For the text-containing cell, return its midpoint in [x, y] coordinate format. 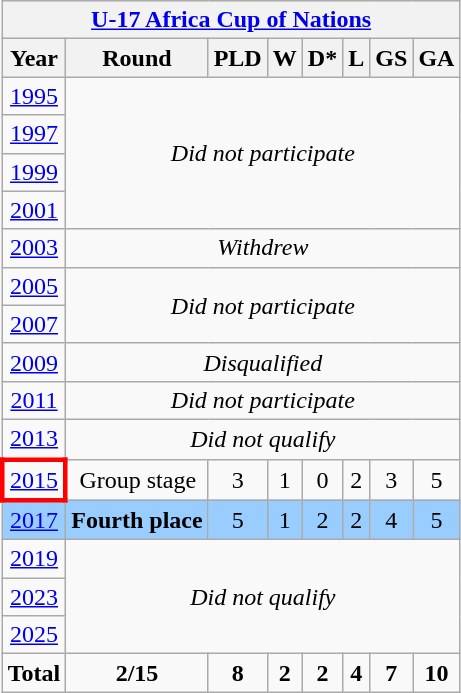
8 [238, 673]
Fourth place [137, 520]
2005 [34, 286]
GA [436, 58]
D* [322, 58]
PLD [238, 58]
2011 [34, 400]
2023 [34, 597]
2007 [34, 324]
Total [34, 673]
GS [392, 58]
Year [34, 58]
2003 [34, 248]
L [356, 58]
2/15 [137, 673]
2015 [34, 480]
2009 [34, 362]
2013 [34, 439]
Round [137, 58]
Group stage [137, 480]
0 [322, 480]
2017 [34, 520]
1997 [34, 134]
2025 [34, 635]
10 [436, 673]
U-17 Africa Cup of Nations [231, 20]
Withdrew [263, 248]
1995 [34, 96]
2019 [34, 559]
7 [392, 673]
2001 [34, 210]
W [284, 58]
Disqualified [263, 362]
1999 [34, 172]
